Find where the given text appears and provide that cell's center as (X, Y) coordinate. 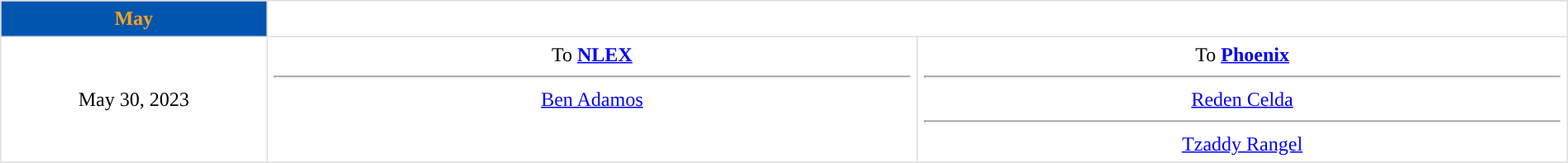
To PhoenixReden CeldaTzaddy Rangel (1242, 99)
To NLEXBen Adamos (592, 99)
May (134, 19)
May 30, 2023 (134, 99)
